Detect which cell encompasses the target text, then output its [X, Y] center coordinate. 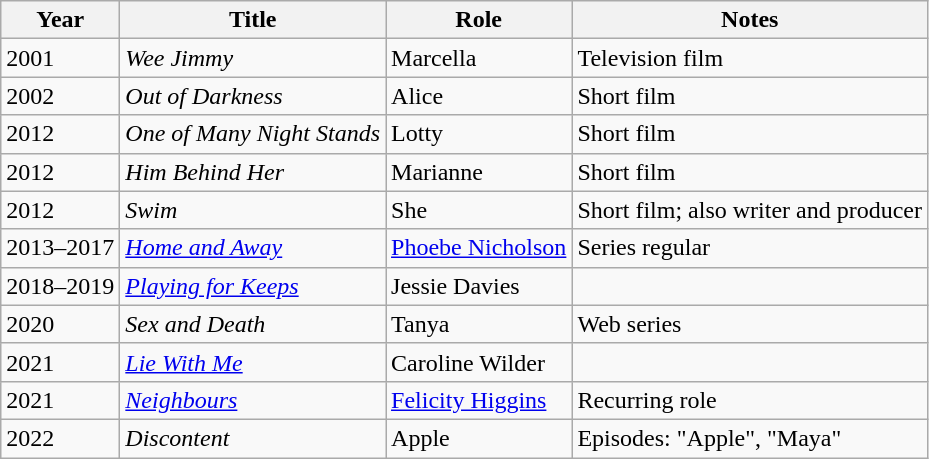
Felicity Higgins [479, 400]
Episodes: "Apple", "Maya" [750, 438]
Apple [479, 438]
2022 [60, 438]
2020 [60, 324]
Year [60, 20]
Web series [750, 324]
2013–2017 [60, 248]
One of Many Night Stands [253, 134]
2001 [60, 58]
Discontent [253, 438]
Out of Darkness [253, 96]
Him Behind Her [253, 172]
Television film [750, 58]
Series regular [750, 248]
Wee Jimmy [253, 58]
Home and Away [253, 248]
Playing for Keeps [253, 286]
Alice [479, 96]
Lie With Me [253, 362]
Role [479, 20]
She [479, 210]
Phoebe Nicholson [479, 248]
Title [253, 20]
Swim [253, 210]
Jessie Davies [479, 286]
Neighbours [253, 400]
Caroline Wilder [479, 362]
Marianne [479, 172]
Marcella [479, 58]
Lotty [479, 134]
Short film; also writer and producer [750, 210]
2002 [60, 96]
Tanya [479, 324]
Notes [750, 20]
Sex and Death [253, 324]
Recurring role [750, 400]
2018–2019 [60, 286]
